Detect which cell encompasses the target text, then output its [X, Y] center coordinate. 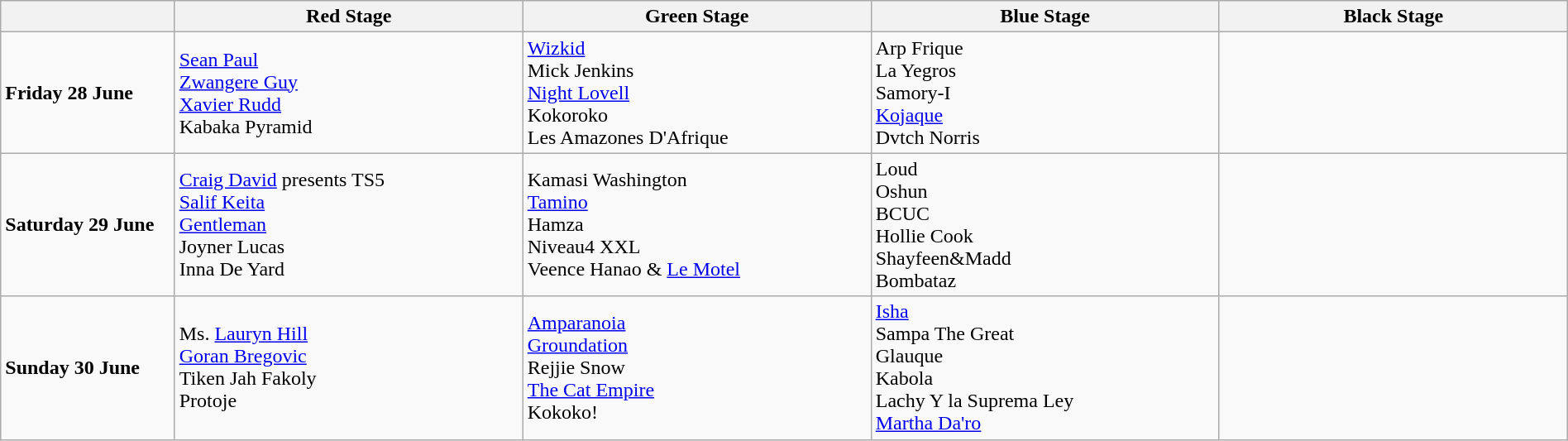
AmparanoiaGroundationRejjie SnowThe Cat EmpireKokoko! [696, 367]
Kamasi WashingtonTaminoHamzaNiveau4 XXLVeence Hanao & Le Motel [696, 225]
Saturday 29 June [88, 225]
Friday 28 June [88, 93]
Ms. Lauryn HillGoran BregovicTiken Jah FakolyProtoje [349, 367]
Craig David presents TS5Salif KeitaGentlemanJoyner LucasInna De Yard [349, 225]
Arp FriqueLa YegrosSamory-IKojaqueDvtch Norris [1045, 93]
WizkidMick JenkinsNight LovellKokorokoLes Amazones D'Afrique [696, 93]
Blue Stage [1045, 17]
Red Stage [349, 17]
IshaSampa The GreatGlauqueKabolaLachy Y la Suprema LeyMartha Da'ro [1045, 367]
LoudOshunBCUCHollie CookShayfeen&MaddBombataz [1045, 225]
Black Stage [1393, 17]
Sunday 30 June [88, 367]
Green Stage [696, 17]
Sean Paul Zwangere GuyXavier RuddKabaka Pyramid [349, 93]
